Identify which cell holds the provided text, then report its [X, Y] central coordinate. 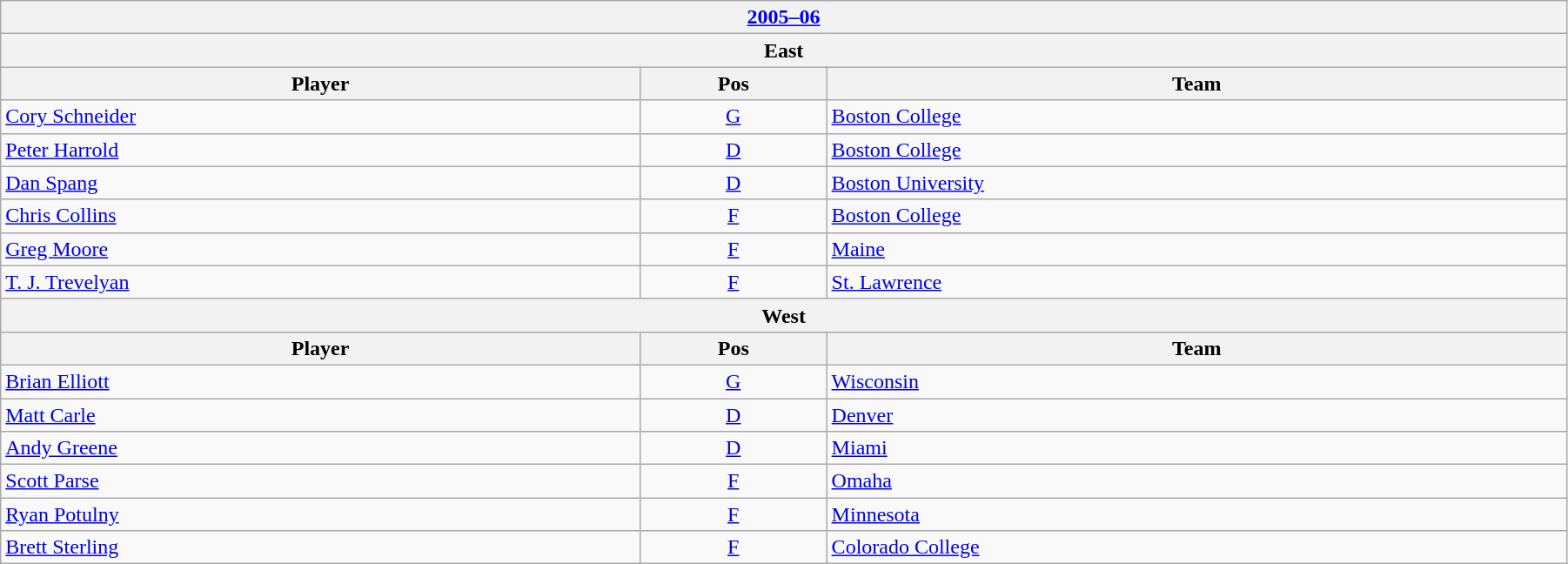
East [784, 50]
Ryan Potulny [320, 514]
Maine [1196, 249]
T. J. Trevelyan [320, 282]
West [784, 315]
Brett Sterling [320, 547]
Colorado College [1196, 547]
Brian Elliott [320, 381]
Chris Collins [320, 216]
Andy Greene [320, 448]
Cory Schneider [320, 117]
Peter Harrold [320, 150]
Scott Parse [320, 481]
Minnesota [1196, 514]
Greg Moore [320, 249]
St. Lawrence [1196, 282]
Dan Spang [320, 183]
Denver [1196, 415]
Wisconsin [1196, 381]
2005–06 [784, 17]
Matt Carle [320, 415]
Miami [1196, 448]
Boston University [1196, 183]
Omaha [1196, 481]
